Find where the given text appears and provide that cell's center as [x, y] coordinate. 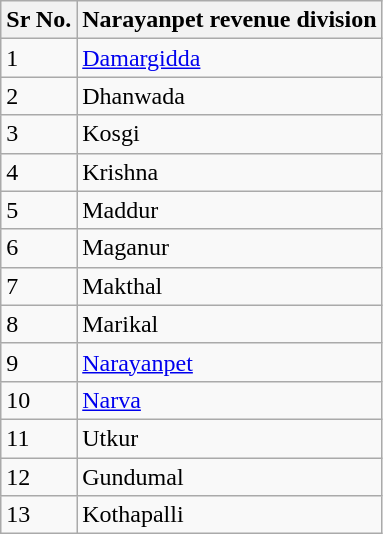
11 [39, 438]
7 [39, 286]
12 [39, 477]
8 [39, 324]
Dhanwada [230, 96]
Damargidda [230, 58]
Utkur [230, 438]
6 [39, 248]
9 [39, 362]
Narva [230, 400]
Sr No. [39, 20]
1 [39, 58]
5 [39, 210]
Makthal [230, 286]
Narayanpet [230, 362]
Gundumal [230, 477]
Narayanpet revenue division [230, 20]
Kosgi [230, 134]
4 [39, 172]
2 [39, 96]
3 [39, 134]
Krishna [230, 172]
Marikal [230, 324]
Maddur [230, 210]
Kothapalli [230, 515]
13 [39, 515]
10 [39, 400]
Maganur [230, 248]
